Output the (x, y) coordinate of the center of the cell containing the given text.  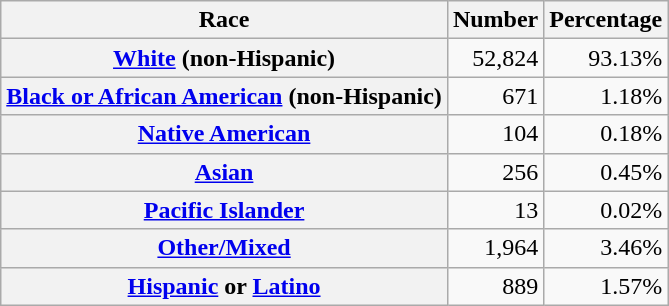
256 (495, 172)
Pacific Islander (224, 210)
Percentage (606, 20)
Asian (224, 172)
1.57% (606, 286)
3.46% (606, 248)
671 (495, 96)
1.18% (606, 96)
1,964 (495, 248)
93.13% (606, 58)
Native American (224, 134)
0.45% (606, 172)
Race (224, 20)
0.02% (606, 210)
52,824 (495, 58)
104 (495, 134)
Other/Mixed (224, 248)
Black or African American (non-Hispanic) (224, 96)
889 (495, 286)
Number (495, 20)
0.18% (606, 134)
13 (495, 210)
Hispanic or Latino (224, 286)
White (non-Hispanic) (224, 58)
